Output the [x, y] coordinate of the center of the cell containing the given text.  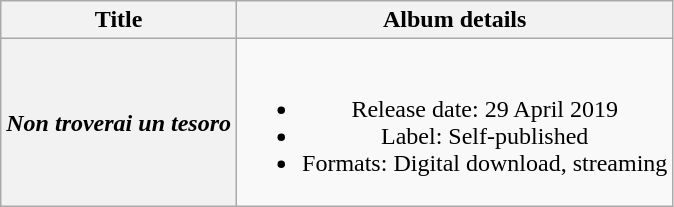
Title [119, 20]
Album details [455, 20]
Release date: 29 April 2019Label: Self-publishedFormats: Digital download, streaming [455, 122]
Non troverai un tesoro [119, 122]
